Extract the [x, y] coordinate from the center of the cell holding the provided text.  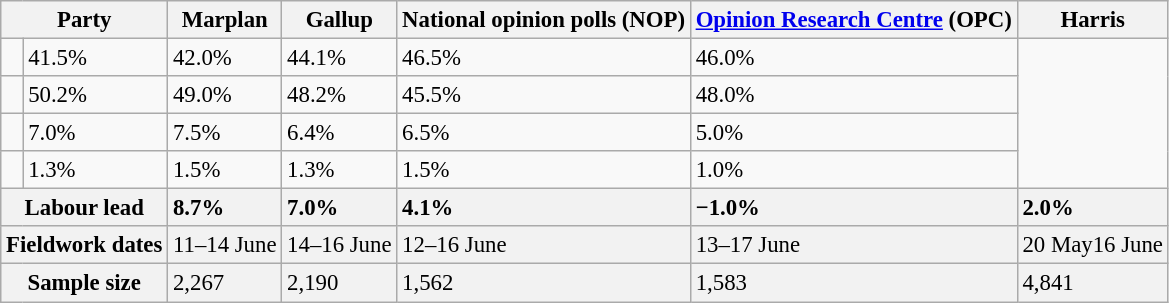
20 May16 June [1092, 245]
1,562 [544, 283]
7.5% [225, 133]
41.5% [96, 58]
Gallup [340, 20]
6.5% [544, 133]
Labour lead [84, 208]
14–16 June [340, 245]
Harris [1092, 20]
49.0% [225, 95]
Marplan [225, 20]
42.0% [225, 58]
46.0% [854, 58]
Party [84, 20]
2,190 [340, 283]
4,841 [1092, 283]
4.1% [544, 208]
8.7% [225, 208]
1,583 [854, 283]
12–16 June [544, 245]
1.0% [854, 170]
2.0% [1092, 208]
44.1% [340, 58]
Fieldwork dates [84, 245]
2,267 [225, 283]
6.4% [340, 133]
50.2% [96, 95]
48.0% [854, 95]
46.5% [544, 58]
45.5% [544, 95]
13–17 June [854, 245]
−1.0% [854, 208]
5.0% [854, 133]
11–14 June [225, 245]
48.2% [340, 95]
National opinion polls (NOP) [544, 20]
Sample size [84, 283]
Opinion Research Centre (OPC) [854, 20]
